Detect which cell encompasses the target text, then output its (x, y) center coordinate. 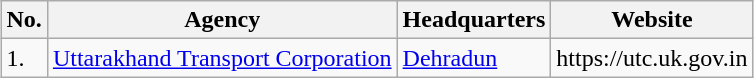
No. (24, 20)
https://utc.uk.gov.in (652, 58)
Uttarakhand Transport Corporation (222, 58)
Dehradun (474, 58)
Website (652, 20)
Agency (222, 20)
Headquarters (474, 20)
1. (24, 58)
